Identify which cell holds the provided text, then report its [x, y] central coordinate. 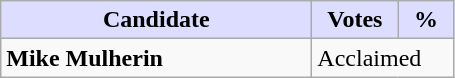
Acclaimed [383, 58]
Candidate [156, 20]
Votes [355, 20]
Mike Mulherin [156, 58]
% [426, 20]
